Return [x, y] of the center of cell containing provided text 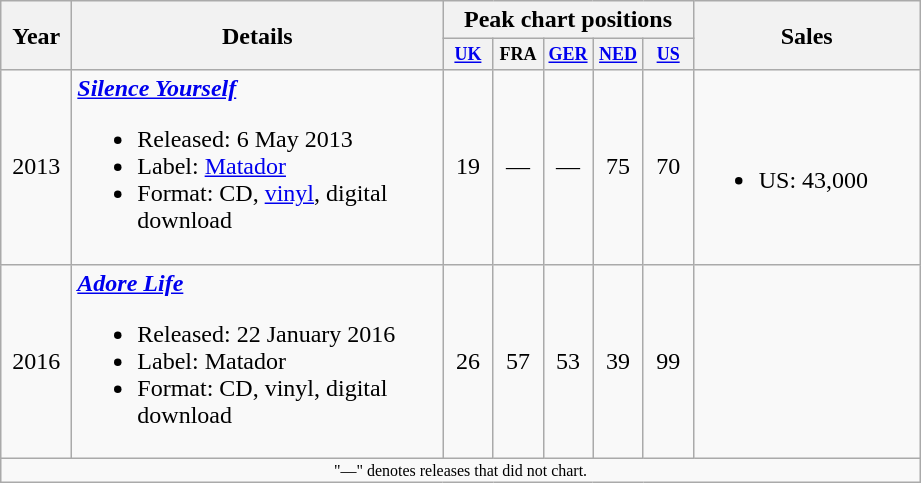
NED [618, 54]
US [668, 54]
UK [468, 54]
39 [618, 361]
US: 43,000 [806, 167]
Details [258, 36]
26 [468, 361]
2013 [36, 167]
FRA [518, 54]
Silence YourselfReleased: 6 May 2013Label: MatadorFormat: CD, vinyl, digital download [258, 167]
2016 [36, 361]
19 [468, 167]
99 [668, 361]
GER [568, 54]
75 [618, 167]
53 [568, 361]
Year [36, 36]
Adore LifeReleased: 22 January 2016Label: MatadorFormat: CD, vinyl, digital download [258, 361]
57 [518, 361]
Sales [806, 36]
Peak chart positions [568, 20]
"—" denotes releases that did not chart. [461, 470]
70 [668, 167]
